Return the (x, y) coordinate for the center point of the cell that contains the specified text.  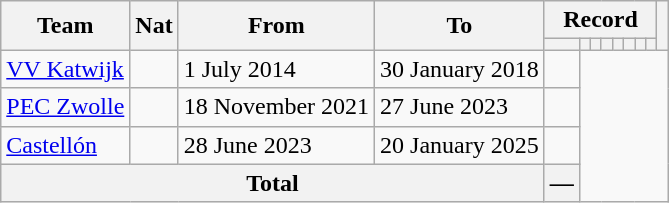
18 November 2021 (276, 107)
28 June 2023 (276, 145)
PEC Zwolle (66, 107)
VV Katwijk (66, 69)
Team (66, 26)
Total (273, 183)
To (460, 26)
From (276, 26)
30 January 2018 (460, 69)
— (562, 183)
20 January 2025 (460, 145)
27 June 2023 (460, 107)
Record (600, 20)
Castellón (66, 145)
1 July 2014 (276, 69)
Nat (154, 26)
